Find where the given text appears and provide that cell's center as [x, y] coordinate. 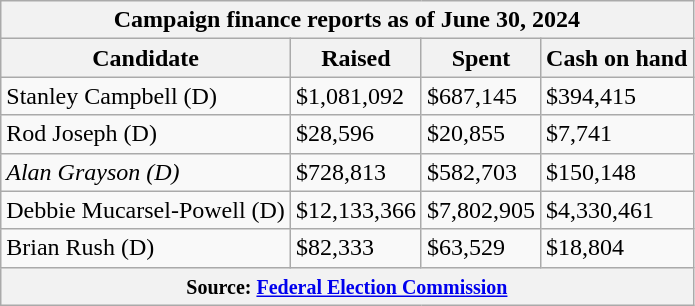
Raised [356, 58]
$687,145 [480, 96]
Brian Rush (D) [146, 248]
$18,804 [617, 248]
Rod Joseph (D) [146, 134]
$20,855 [480, 134]
Alan Grayson (D) [146, 172]
$582,703 [480, 172]
$1,081,092 [356, 96]
Candidate [146, 58]
Spent [480, 58]
Cash on hand [617, 58]
Source: Federal Election Commission [347, 286]
$728,813 [356, 172]
$7,741 [617, 134]
Campaign finance reports as of June 30, 2024 [347, 20]
$7,802,905 [480, 210]
Stanley Campbell (D) [146, 96]
$12,133,366 [356, 210]
Debbie Mucarsel-Powell (D) [146, 210]
$82,333 [356, 248]
$4,330,461 [617, 210]
$63,529 [480, 248]
$150,148 [617, 172]
$28,596 [356, 134]
$394,415 [617, 96]
